Output the [x, y] coordinate of the center of the cell containing the given text.  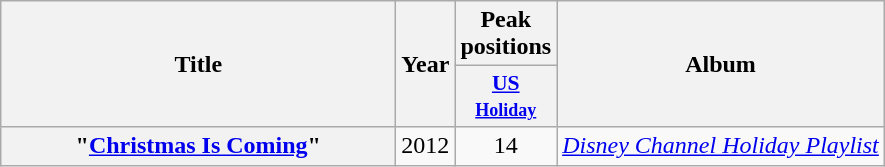
Album [721, 64]
Peak positions [506, 34]
2012 [426, 146]
USHoliday [506, 96]
Title [198, 64]
14 [506, 146]
Year [426, 64]
Disney Channel Holiday Playlist [721, 146]
"Christmas Is Coming" [198, 146]
